Determine the (x, y) coordinate at the center of the cell enclosing the given text.  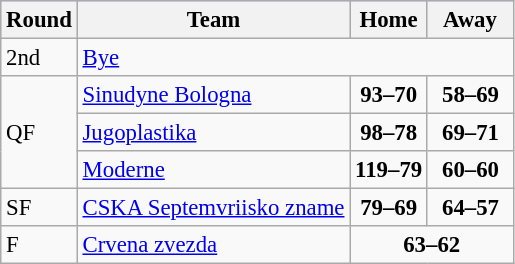
Moderne (214, 170)
Away (470, 20)
CSKA Septemvriisko zname (214, 208)
79–69 (389, 208)
Team (214, 20)
Bye (295, 58)
Home (389, 20)
119–79 (389, 170)
Sinudyne Bologna (214, 95)
60–60 (470, 170)
93–70 (389, 95)
69–71 (470, 133)
64–57 (470, 208)
98–78 (389, 133)
F (39, 245)
2nd (39, 58)
QF (39, 132)
SF (39, 208)
Round (39, 20)
Crvena zvezda (214, 245)
58–69 (470, 95)
63–62 (432, 245)
Jugoplastika (214, 133)
